Detect which cell encompasses the target text, then output its [X, Y] center coordinate. 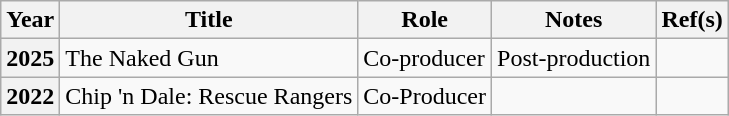
Chip 'n Dale: Rescue Rangers [209, 96]
2025 [30, 58]
Role [425, 20]
Co-producer [425, 58]
Notes [574, 20]
Year [30, 20]
2022 [30, 96]
Co-Producer [425, 96]
Title [209, 20]
The Naked Gun [209, 58]
Post-production [574, 58]
Ref(s) [692, 20]
